Return the [X, Y] coordinate for the center point of the cell that contains the specified text.  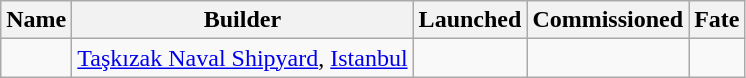
Builder [242, 20]
Name [36, 20]
Fate [717, 20]
Taşkızak Naval Shipyard, Istanbul [242, 58]
Commissioned [608, 20]
Launched [470, 20]
